Search for the cell housing the specified text and yield its (X, Y) center coordinate. 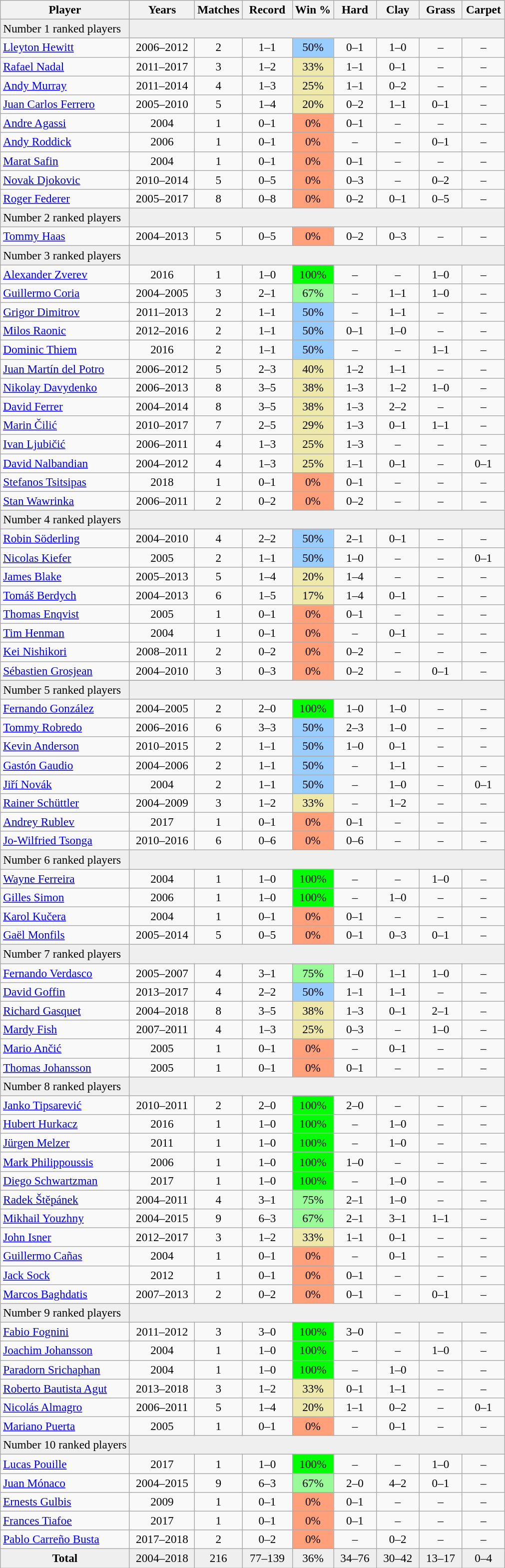
Sébastien Grosjean (65, 671)
77–139 (268, 1558)
Lleyton Hewitt (65, 47)
Fernando Verdasco (65, 973)
7 (219, 425)
Janko Tipsarević (65, 1105)
Andy Murray (65, 85)
Robin Söderling (65, 538)
3–3 (268, 727)
Juan Carlos Ferrero (65, 104)
2004–2006 (162, 765)
Mario Ančić (65, 1048)
Rafael Nadal (65, 66)
Years (162, 9)
2005–2014 (162, 935)
2010–2011 (162, 1105)
Number 6 ranked players (65, 859)
John Isner (65, 1237)
2010–2014 (162, 179)
Alexander Zverev (65, 274)
Hard (355, 9)
2005–2007 (162, 973)
Carpet (484, 9)
Marin Čilić (65, 425)
17% (313, 595)
2011–2012 (162, 1332)
Joachim Johansson (65, 1351)
Frances Tiafoe (65, 1521)
Andre Agassi (65, 123)
Nikolay Davydenko (65, 387)
2013–2018 (162, 1388)
Mardy Fish (65, 1029)
2008–2011 (162, 652)
Rainer Schüttler (65, 803)
Milos Raonic (65, 331)
Grass (441, 9)
Number 4 ranked players (65, 519)
Andrey Rublev (65, 822)
Clay (398, 9)
Radek Štěpánek (65, 1199)
2012–2016 (162, 331)
2010–2015 (162, 746)
Win % (313, 9)
Roberto Bautista Agut (65, 1388)
Fabio Fognini (65, 1332)
Gastón Gaudio (65, 765)
Record (268, 9)
Number 9 ranked players (65, 1313)
Richard Gasquet (65, 1011)
Thomas Johansson (65, 1067)
2005–2017 (162, 198)
Juan Mónaco (65, 1483)
Number 3 ranked players (65, 255)
2004–2011 (162, 1199)
2017–2018 (162, 1540)
1–5 (268, 595)
Ernests Gulbis (65, 1502)
Jiří Novák (65, 784)
Dominic Thiem (65, 349)
Paradorn Srichaphan (65, 1370)
30–42 (398, 1558)
Grigor Dimitrov (65, 312)
Number 2 ranked players (65, 217)
Stan Wawrinka (65, 501)
2010–2017 (162, 425)
Tim Henman (65, 633)
Jo-Wilfried Tsonga (65, 841)
2011 (162, 1143)
2–5 (268, 425)
2012–2017 (162, 1237)
Number 8 ranked players (65, 1086)
Player (65, 9)
Number 10 ranked players (65, 1445)
29% (313, 425)
Wayne Ferreira (65, 878)
2018 (162, 482)
2012 (162, 1275)
Number 7 ranked players (65, 954)
36% (313, 1558)
0–8 (268, 198)
2006–2013 (162, 387)
Kevin Anderson (65, 746)
2007–2013 (162, 1294)
Novak Djokovic (65, 179)
Mikhail Youzhny (65, 1218)
Roger Federer (65, 198)
34–76 (355, 1558)
Hubert Hurkacz (65, 1124)
4–2 (398, 1483)
2005–2010 (162, 104)
2011–2017 (162, 66)
Number 1 ranked players (65, 28)
Tommy Robredo (65, 727)
Lucas Pouille (65, 1464)
Jack Sock (65, 1275)
2006–2016 (162, 727)
0–4 (484, 1558)
Matches (219, 9)
Diego Schwartzman (65, 1181)
Gilles Simon (65, 897)
Pablo Carreño Busta (65, 1540)
Nicolas Kiefer (65, 557)
2010–2016 (162, 841)
Jürgen Melzer (65, 1143)
Mark Philippoussis (65, 1162)
Nicolás Almagro (65, 1407)
2004–2009 (162, 803)
David Nalbandian (65, 463)
13–17 (441, 1558)
David Goffin (65, 992)
Thomas Enqvist (65, 614)
2004–2014 (162, 406)
2011–2014 (162, 85)
Marcos Baghdatis (65, 1294)
Fernando González (65, 708)
2013–2017 (162, 992)
David Ferrer (65, 406)
2004–2012 (162, 463)
40% (313, 368)
Total (65, 1558)
Kei Nishikori (65, 652)
Tommy Haas (65, 236)
Stefanos Tsitsipas (65, 482)
Tomáš Berdych (65, 595)
Guillermo Cañas (65, 1256)
Guillermo Coria (65, 293)
2007–2011 (162, 1029)
2011–2013 (162, 312)
Mariano Puerta (65, 1426)
Juan Martín del Potro (65, 368)
Gaël Monfils (65, 935)
Karol Kučera (65, 916)
Ivan Ljubičić (65, 444)
2005–2013 (162, 576)
Number 5 ranked players (65, 689)
216 (219, 1558)
Marat Safin (65, 161)
2009 (162, 1502)
James Blake (65, 576)
Andy Roddick (65, 142)
